Identify which cell holds the provided text, then report its (X, Y) central coordinate. 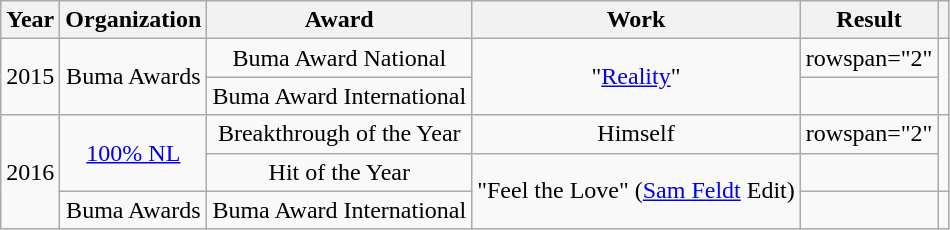
Result (869, 20)
2016 (30, 172)
Year (30, 20)
2015 (30, 77)
Himself (636, 134)
Hit of the Year (340, 172)
"Feel the Love" (Sam Feldt Edit) (636, 191)
Organization (134, 20)
Buma Award National (340, 58)
Work (636, 20)
100% NL (134, 153)
Award (340, 20)
"Reality" (636, 77)
Breakthrough of the Year (340, 134)
